Locate the cell with the specified text and output its (X, Y) center coordinate. 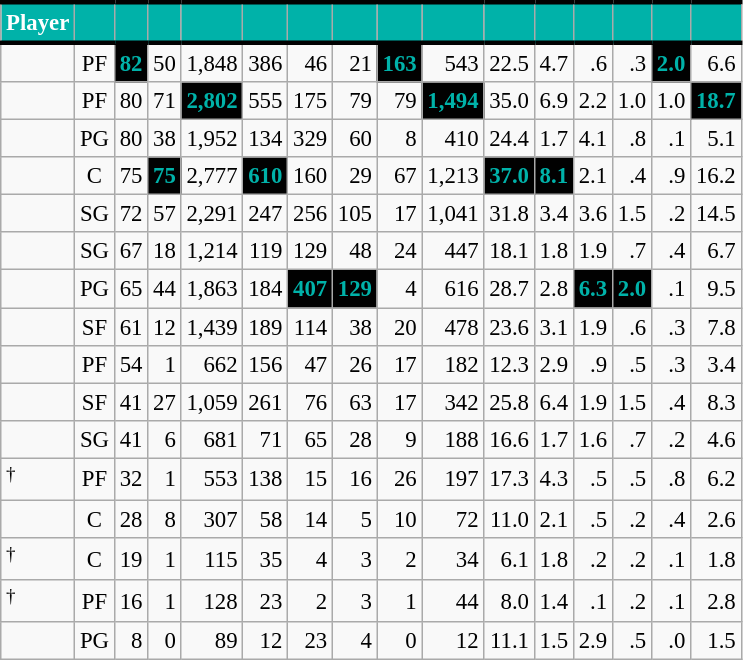
47 (310, 364)
34 (453, 559)
256 (310, 214)
189 (266, 327)
681 (212, 439)
610 (266, 176)
35 (266, 559)
57 (164, 214)
247 (266, 214)
10 (400, 519)
35.0 (509, 101)
76 (310, 402)
18.7 (716, 101)
61 (130, 327)
4.3 (554, 479)
1,214 (212, 251)
32 (130, 479)
261 (266, 402)
134 (266, 139)
11.0 (509, 519)
17.3 (509, 479)
6.9 (554, 101)
19 (130, 559)
16.2 (716, 176)
175 (310, 101)
4.7 (554, 62)
307 (212, 519)
197 (453, 479)
5.1 (716, 139)
1.6 (592, 439)
Player (38, 22)
410 (453, 139)
138 (266, 479)
12.3 (509, 364)
2,802 (212, 101)
22.5 (509, 62)
128 (212, 601)
9 (400, 439)
46 (310, 62)
16.6 (509, 439)
7.8 (716, 327)
616 (453, 289)
9.5 (716, 289)
58 (266, 519)
119 (266, 251)
8.0 (509, 601)
8.1 (554, 176)
23.6 (509, 327)
11.1 (509, 641)
1,213 (453, 176)
63 (354, 402)
478 (453, 327)
160 (310, 176)
8.3 (716, 402)
20 (400, 327)
1,494 (453, 101)
15 (310, 479)
5 (354, 519)
2,777 (212, 176)
6.1 (509, 559)
2.6 (716, 519)
6.2 (716, 479)
1,439 (212, 327)
24 (400, 251)
156 (266, 364)
115 (212, 559)
28.7 (509, 289)
662 (212, 364)
163 (400, 62)
105 (354, 214)
555 (266, 101)
50 (164, 62)
188 (453, 439)
4.6 (716, 439)
6.4 (554, 402)
3.6 (592, 214)
31.8 (509, 214)
329 (310, 139)
25.8 (509, 402)
1,059 (212, 402)
1.4 (554, 601)
21 (354, 62)
6.3 (592, 289)
2,291 (212, 214)
114 (310, 327)
.0 (672, 641)
182 (453, 364)
18 (164, 251)
1,863 (212, 289)
29 (354, 176)
14 (310, 519)
24.4 (509, 139)
1,041 (453, 214)
18.1 (509, 251)
6 (164, 439)
1,848 (212, 62)
14.5 (716, 214)
553 (212, 479)
37.0 (509, 176)
3.1 (554, 327)
89 (212, 641)
6.7 (716, 251)
447 (453, 251)
48 (354, 251)
543 (453, 62)
407 (310, 289)
54 (130, 364)
27 (164, 402)
386 (266, 62)
2.2 (592, 101)
342 (453, 402)
184 (266, 289)
1,952 (212, 139)
4.1 (592, 139)
60 (354, 139)
82 (130, 62)
6.6 (716, 62)
